Locate the cell with the specified text and output its (x, y) center coordinate. 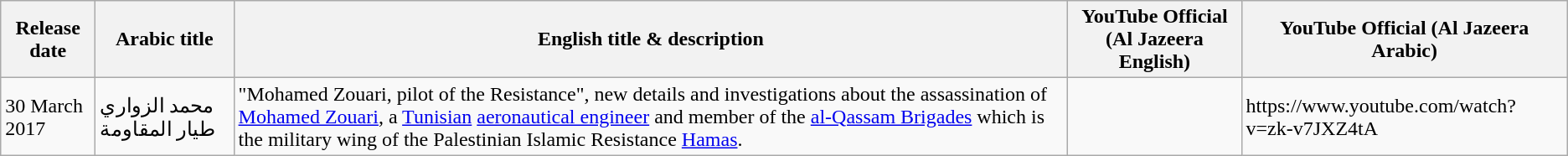
Arabic title (164, 39)
YouTube Official (Al Jazeera Arabic) (1404, 39)
30 March 2017 (49, 117)
محمد الزواري طيار المقاومة (164, 117)
YouTube Official (Al Jazeera English) (1154, 39)
Release date (49, 39)
https://www.youtube.com/watch?v=zk-v7JXZ4tA (1404, 117)
English title & description (651, 39)
